Provide the (x, y) coordinate of the cell's center where the given text is located.  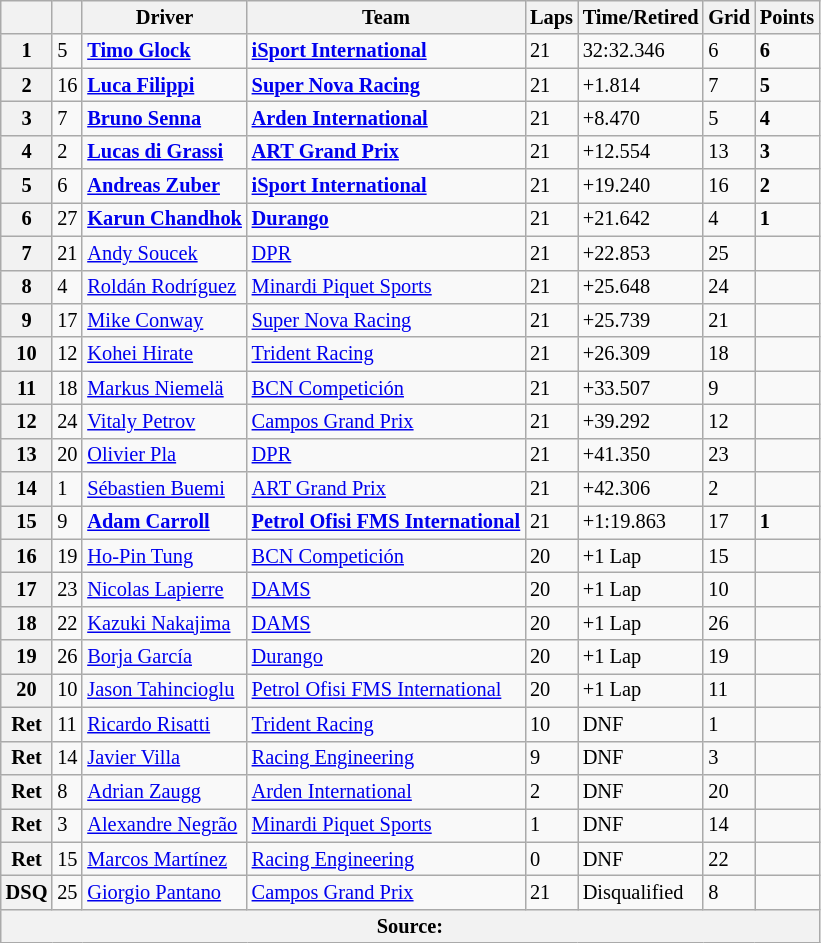
Andy Soucek (164, 253)
Giorgio Pantano (164, 892)
+42.306 (641, 489)
Adrian Zaugg (164, 791)
+21.642 (641, 219)
Laps (552, 17)
+19.240 (641, 186)
Luca Filippi (164, 85)
Bruno Senna (164, 118)
+25.648 (641, 287)
27 (67, 219)
Sébastien Buemi (164, 489)
Javier Villa (164, 758)
Andreas Zuber (164, 186)
+22.853 (641, 253)
Kazuki Nakajima (164, 623)
Alexandre Negrão (164, 825)
Adam Carroll (164, 522)
Grid (729, 17)
+1:19.863 (641, 522)
Timo Glock (164, 51)
+33.507 (641, 388)
Jason Tahincioglu (164, 690)
Nicolas Lapierre (164, 589)
Kohei Hirate (164, 354)
Markus Niemelä (164, 388)
+12.554 (641, 152)
Mike Conway (164, 320)
Marcos Martínez (164, 859)
Vitaly Petrov (164, 421)
0 (552, 859)
Points (787, 17)
+25.739 (641, 320)
Roldán Rodríguez (164, 287)
Ho-Pin Tung (164, 556)
+41.350 (641, 455)
+39.292 (641, 421)
Time/Retired (641, 17)
+1.814 (641, 85)
Source: (410, 926)
Team (386, 17)
Olivier Pla (164, 455)
32:32.346 (641, 51)
Ricardo Risatti (164, 724)
Karun Chandhok (164, 219)
Driver (164, 17)
Disqualified (641, 892)
+8.470 (641, 118)
Lucas di Grassi (164, 152)
DSQ (27, 892)
Borja García (164, 657)
+26.309 (641, 354)
